Provide the [X, Y] coordinate of the cell's center where the given text is located.  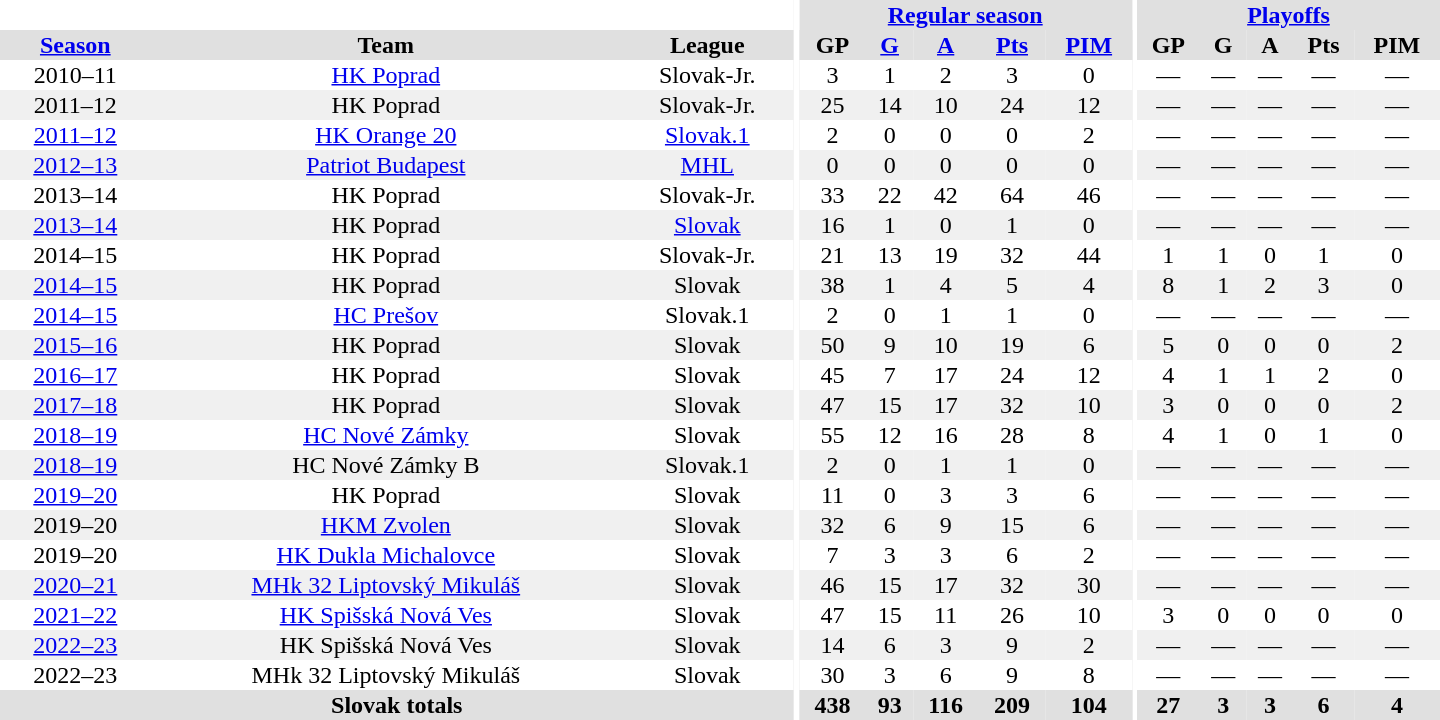
2020–21 [76, 585]
438 [833, 705]
55 [833, 435]
Patriot Budapest [386, 165]
League [708, 45]
Slovak totals [397, 705]
2017–18 [76, 405]
93 [890, 705]
HC Prešov [386, 315]
25 [833, 105]
Team [386, 45]
HK Dukla Michalovce [386, 555]
45 [833, 375]
Regular season [966, 15]
HC Nové Zámky B [386, 465]
42 [946, 195]
HC Nové Zámky [386, 435]
2016–17 [76, 375]
44 [1089, 255]
13 [890, 255]
64 [1012, 195]
38 [833, 285]
2012–13 [76, 165]
26 [1012, 615]
27 [1168, 705]
2021–22 [76, 615]
2010–11 [76, 75]
21 [833, 255]
HKM Zvolen [386, 525]
2015–16 [76, 345]
209 [1012, 705]
116 [946, 705]
MHL [708, 165]
22 [890, 195]
28 [1012, 435]
33 [833, 195]
50 [833, 345]
HK Orange 20 [386, 135]
Playoffs [1288, 15]
Season [76, 45]
104 [1089, 705]
